Identify which cell holds the provided text, then report its (X, Y) central coordinate. 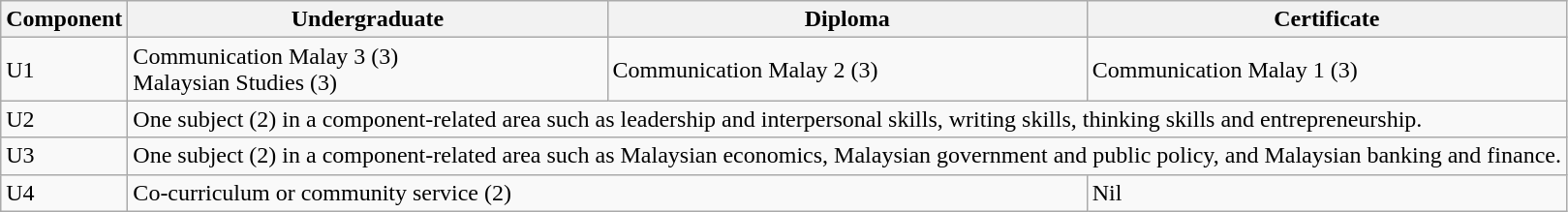
Communication Malay 3 (3)Malaysian Studies (3) (368, 70)
U3 (64, 156)
Certificate (1327, 19)
Component (64, 19)
Co-curriculum or community service (2) (607, 193)
U2 (64, 119)
Undergraduate (368, 19)
One subject (2) in a component-related area such as leadership and interpersonal skills, writing skills, thinking skills and entrepreneurship. (847, 119)
Communication Malay 1 (3) (1327, 70)
One subject (2) in a component-related area such as Malaysian economics, Malaysian government and public policy, and Malaysian banking and finance. (847, 156)
U1 (64, 70)
U4 (64, 193)
Communication Malay 2 (3) (846, 70)
Diploma (846, 19)
Nil (1327, 193)
